For the text-containing cell, return its midpoint in (x, y) coordinate format. 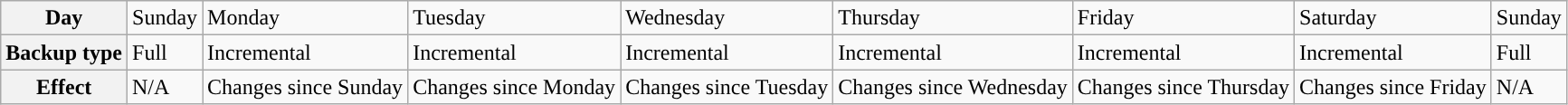
Changes since Sunday (306, 87)
Backup type (64, 52)
Effect (64, 87)
Changes since Tuesday (727, 87)
Changes since Thursday (1183, 87)
Changes since Monday (514, 87)
Day (64, 18)
Saturday (1393, 18)
Thursday (954, 18)
Monday (306, 18)
Tuesday (514, 18)
Friday (1183, 18)
Changes since Friday (1393, 87)
Wednesday (727, 18)
Changes since Wednesday (954, 87)
